Identify which cell holds the provided text, then report its (x, y) central coordinate. 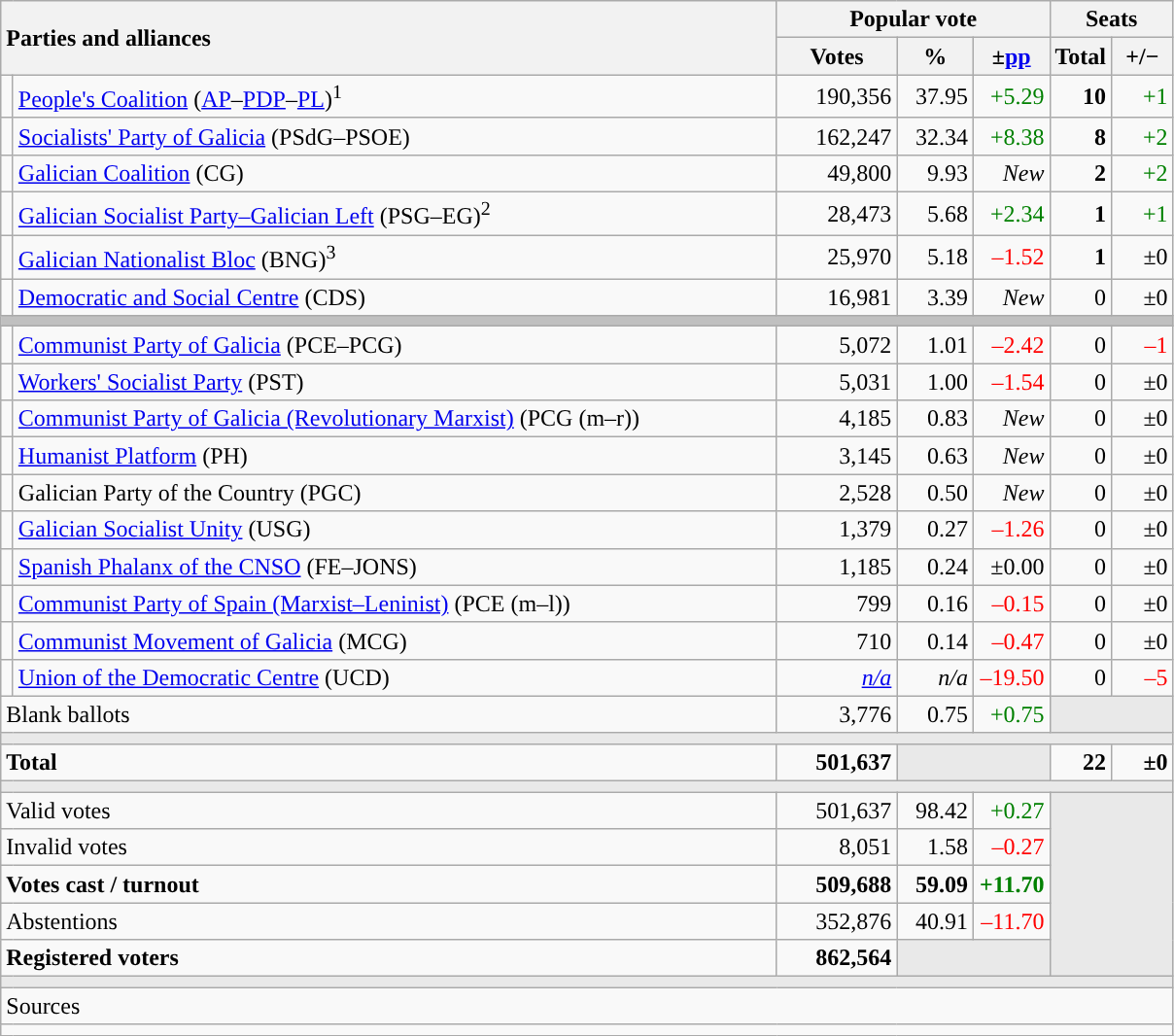
Socialists' Party of Galicia (PSdG–PSOE) (395, 136)
+2.34 (1011, 214)
5.18 (935, 257)
1,185 (837, 567)
59.09 (935, 884)
–0.15 (1011, 604)
Humanist Platform (PH) (395, 456)
3,776 (837, 714)
4,185 (837, 419)
0.83 (935, 419)
0.16 (935, 604)
+0.75 (1011, 714)
Union of the Democratic Centre (UCD) (395, 677)
–1.52 (1011, 257)
–1 (1143, 345)
0.50 (935, 493)
352,876 (837, 921)
–0.47 (1011, 640)
1.58 (935, 847)
–0.27 (1011, 847)
Seats (1112, 19)
Galician Party of the Country (PGC) (395, 493)
190,356 (837, 97)
37.95 (935, 97)
Democratic and Social Centre (CDS) (395, 297)
0.14 (935, 640)
2,528 (837, 493)
32.34 (935, 136)
1.01 (935, 345)
–11.70 (1011, 921)
16,981 (837, 297)
–19.50 (1011, 677)
–1.54 (1011, 382)
5,072 (837, 345)
Abstentions (389, 921)
Invalid votes (389, 847)
5.68 (935, 214)
8,051 (837, 847)
162,247 (837, 136)
Sources (587, 1006)
% (935, 56)
+8.38 (1011, 136)
+11.70 (1011, 884)
People's Coalition (AP–PDP–PL)1 (395, 97)
862,564 (837, 958)
Communist Movement of Galicia (MCG) (395, 640)
1.00 (935, 382)
22 (1081, 763)
Spanish Phalanx of the CNSO (FE–JONS) (395, 567)
Galician Coalition (CG) (395, 173)
5,031 (837, 382)
Popular vote (914, 19)
3.39 (935, 297)
98.42 (935, 811)
Valid votes (389, 811)
Blank ballots (389, 714)
Galician Socialist Party–Galician Left (PSG–EG)2 (395, 214)
±0.00 (1011, 567)
28,473 (837, 214)
Communist Party of Galicia (PCE–PCG) (395, 345)
9.93 (935, 173)
Communist Party of Spain (Marxist–Leninist) (PCE (m–l)) (395, 604)
509,688 (837, 884)
3,145 (837, 456)
±pp (1011, 56)
+0.27 (1011, 811)
Communist Party of Galicia (Revolutionary Marxist) (PCG (m–r)) (395, 419)
+/− (1143, 56)
0.27 (935, 530)
40.91 (935, 921)
Workers' Socialist Party (PST) (395, 382)
8 (1081, 136)
0.75 (935, 714)
10 (1081, 97)
710 (837, 640)
49,800 (837, 173)
799 (837, 604)
Parties and alliances (389, 38)
Galician Socialist Unity (USG) (395, 530)
0.24 (935, 567)
1,379 (837, 530)
–2.42 (1011, 345)
–5 (1143, 677)
Registered voters (389, 958)
–1.26 (1011, 530)
Votes (837, 56)
0.63 (935, 456)
Galician Nationalist Bloc (BNG)3 (395, 257)
25,970 (837, 257)
2 (1081, 173)
Votes cast / turnout (389, 884)
+5.29 (1011, 97)
